Provide the [x, y] coordinate of the cell's center where the given text is located.  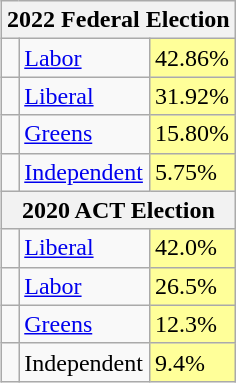
26.5% [192, 286]
42.0% [192, 248]
42.86% [192, 58]
9.4% [192, 362]
5.75% [192, 172]
2022 Federal Election [119, 20]
15.80% [192, 134]
2020 ACT Election [119, 210]
12.3% [192, 324]
31.92% [192, 96]
